Return (x, y) of the center of cell containing provided text 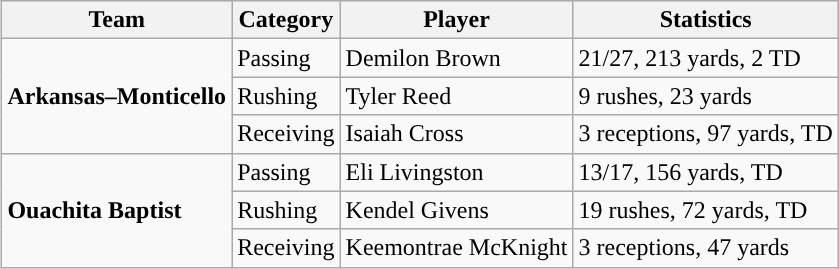
21/27, 213 yards, 2 TD (706, 58)
Ouachita Baptist (117, 210)
Statistics (706, 20)
Isaiah Cross (456, 134)
Tyler Reed (456, 96)
Demilon Brown (456, 58)
Player (456, 20)
9 rushes, 23 yards (706, 96)
Arkansas–Monticello (117, 96)
3 receptions, 47 yards (706, 248)
19 rushes, 72 yards, TD (706, 210)
Kendel Givens (456, 210)
Keemontrae McKnight (456, 248)
Eli Livingston (456, 172)
3 receptions, 97 yards, TD (706, 134)
Team (117, 20)
Category (286, 20)
13/17, 156 yards, TD (706, 172)
